Detect which cell encompasses the target text, then output its [x, y] center coordinate. 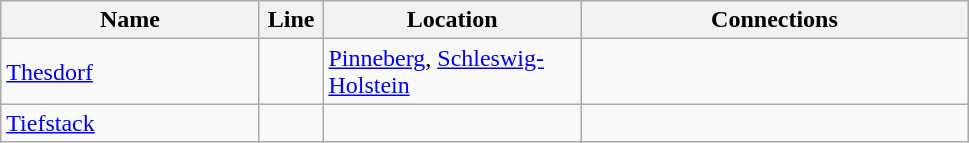
Location [452, 20]
Pinneberg, Schleswig-Holstein [452, 72]
Tiefstack [130, 123]
Thesdorf [130, 72]
Name [130, 20]
Line [291, 20]
Connections [774, 20]
